Return the (X, Y) coordinate for the center point of the cell that contains the specified text.  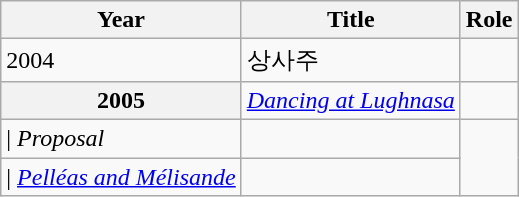
| Proposal (121, 138)
Year (121, 20)
2004 (121, 60)
Title (350, 20)
Dancing at Lughnasa (350, 100)
| Pelléas and Mélisande (121, 177)
2005 (121, 100)
Role (489, 20)
상사주 (350, 60)
